Find where the given text appears and provide that cell's center as (x, y) coordinate. 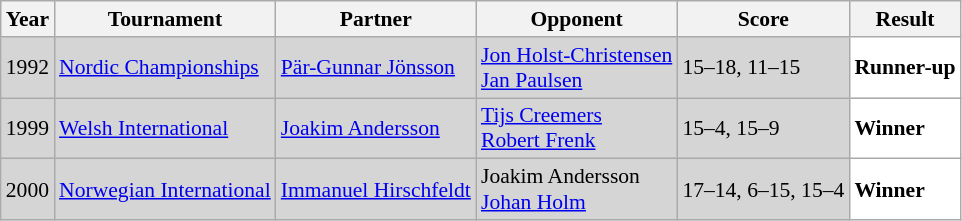
15–18, 11–15 (763, 68)
1992 (28, 68)
1999 (28, 128)
Score (763, 19)
Result (904, 19)
15–4, 15–9 (763, 128)
Pär-Gunnar Jönsson (376, 68)
Immanuel Hirschfeldt (376, 190)
Tijs Creemers Robert Frenk (576, 128)
Nordic Championships (165, 68)
Joakim Andersson Johan Holm (576, 190)
Opponent (576, 19)
Partner (376, 19)
Tournament (165, 19)
Runner-up (904, 68)
Norwegian International (165, 190)
Joakim Andersson (376, 128)
Jon Holst-Christensen Jan Paulsen (576, 68)
17–14, 6–15, 15–4 (763, 190)
2000 (28, 190)
Year (28, 19)
Welsh International (165, 128)
